Identify which cell holds the provided text, then report its (x, y) central coordinate. 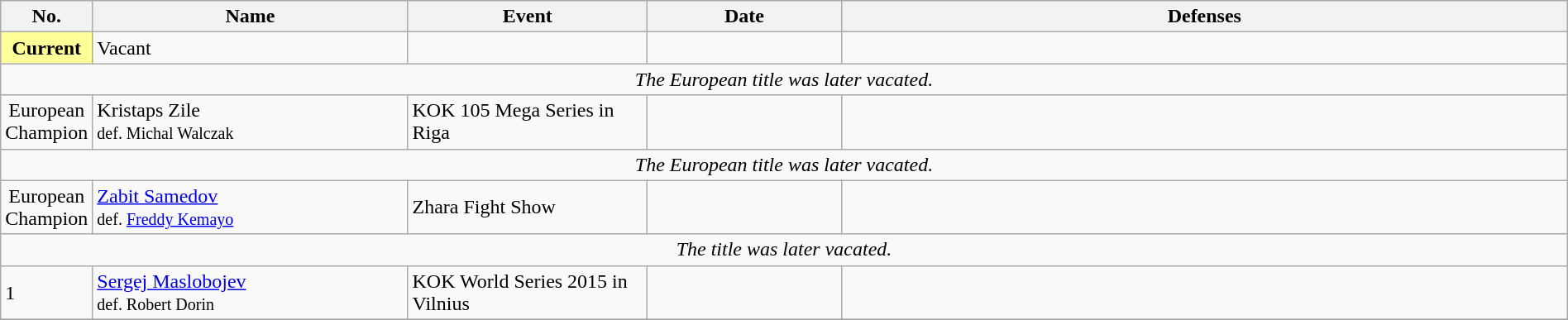
KOK 105 Mega Series in Riga (528, 122)
Event (528, 17)
The title was later vacated. (784, 250)
Zhara Fight Show (528, 207)
KOK World Series 2015 in Vilnius (528, 293)
Vacant (250, 48)
Zabit Samedov def. Freddy Kemayo (250, 207)
No. (46, 17)
Name (250, 17)
Current (46, 48)
Sergej Maslobojevdef. Robert Dorin (250, 293)
1 (46, 293)
Defenses (1204, 17)
Kristaps Zile def. Michal Walczak (250, 122)
Date (744, 17)
